Extract the [X, Y] coordinate from the center of the cell holding the provided text.  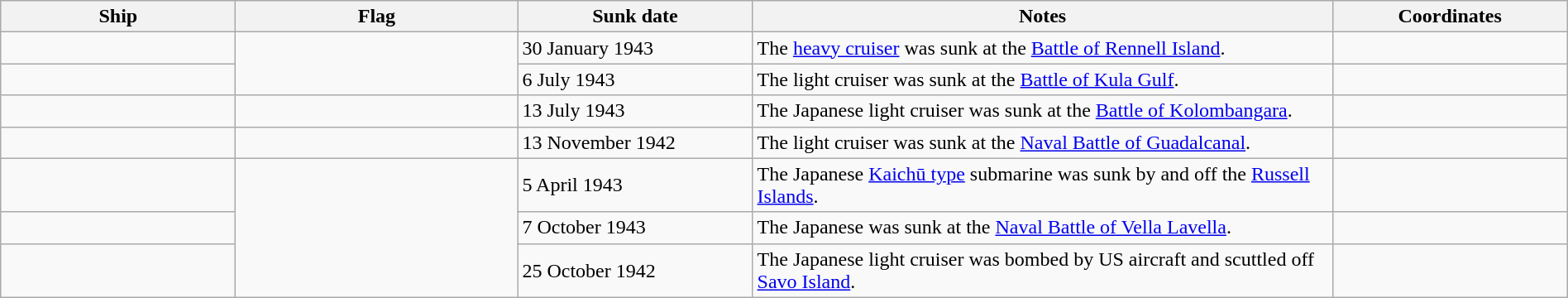
Flag [377, 17]
30 January 1943 [635, 48]
The Japanese Kaichū type submarine was sunk by and off the Russell Islands. [1042, 185]
6 July 1943 [635, 79]
The light cruiser was sunk at the Naval Battle of Guadalcanal. [1042, 142]
The Japanese light cruiser was bombed by US aircraft and scuttled off Savo Island. [1042, 270]
Notes [1042, 17]
5 April 1943 [635, 185]
The Japanese was sunk at the Naval Battle of Vella Lavella. [1042, 228]
The light cruiser was sunk at the Battle of Kula Gulf. [1042, 79]
7 October 1943 [635, 228]
13 July 1943 [635, 111]
13 November 1942 [635, 142]
The heavy cruiser was sunk at the Battle of Rennell Island. [1042, 48]
The Japanese light cruiser was sunk at the Battle of Kolombangara. [1042, 111]
Coordinates [1450, 17]
25 October 1942 [635, 270]
Sunk date [635, 17]
Ship [118, 17]
